Detect which cell encompasses the target text, then output its [x, y] center coordinate. 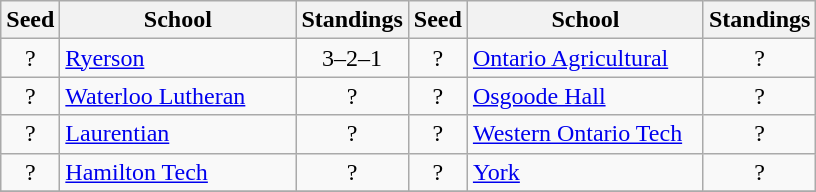
Laurentian [178, 134]
Hamilton Tech [178, 172]
Ontario Agricultural [585, 58]
Ryerson [178, 58]
Western Ontario Tech [585, 134]
Waterloo Lutheran [178, 96]
Osgoode Hall [585, 96]
3–2–1 [352, 58]
York [585, 172]
